Locate the cell with the specified text and output its [x, y] center coordinate. 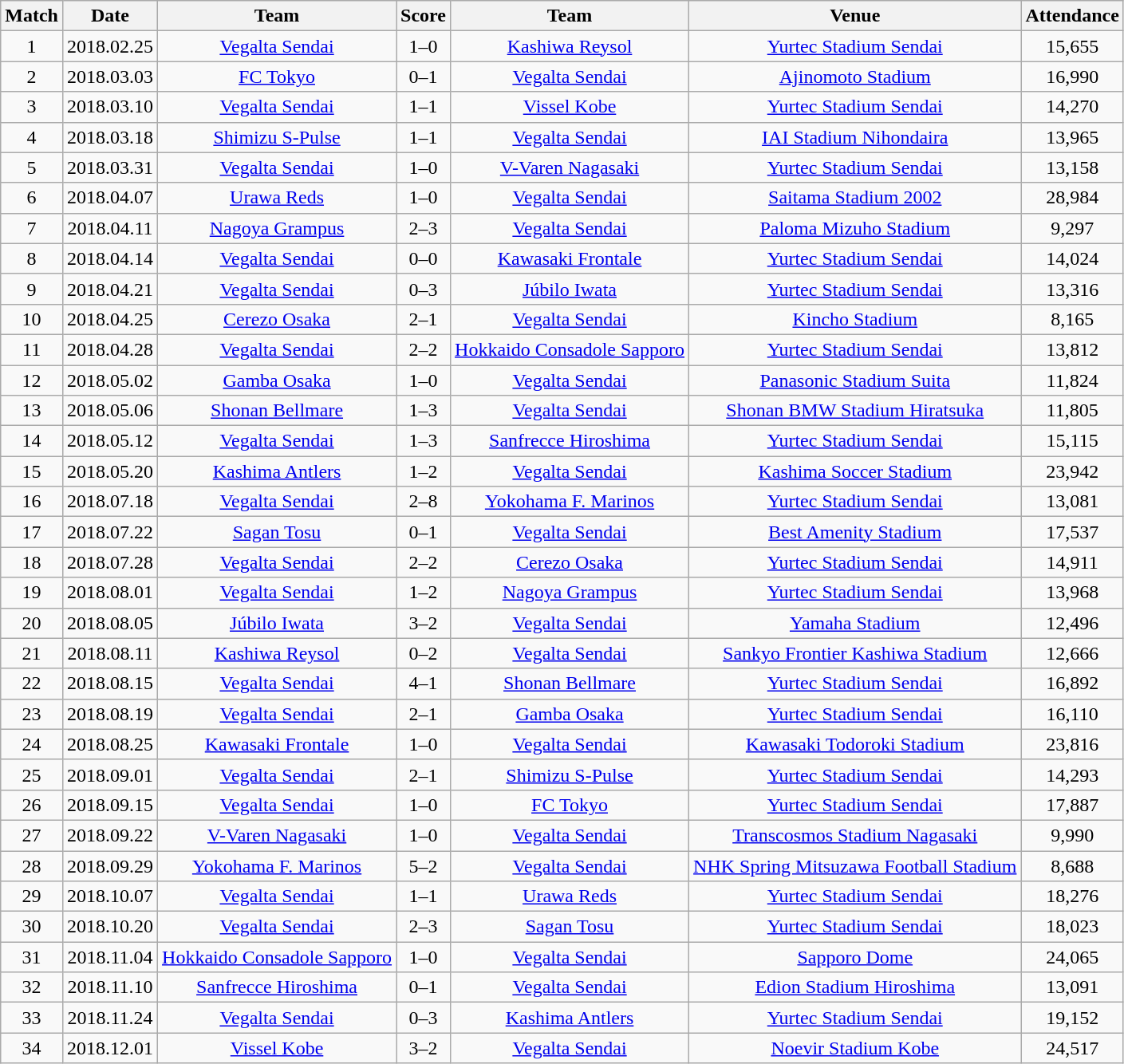
Best Amenity Stadium [855, 532]
Paloma Mizuho Stadium [855, 228]
23 [32, 714]
3 [32, 107]
14,911 [1072, 562]
34 [32, 1048]
13 [32, 411]
Venue [855, 16]
Panasonic Stadium Suita [855, 380]
18 [32, 562]
5–2 [424, 865]
12 [32, 380]
Noevir Stadium Kobe [855, 1048]
14,024 [1072, 258]
Kashima Soccer Stadium [855, 471]
24,517 [1072, 1048]
32 [32, 987]
11,805 [1072, 411]
2018.04.07 [110, 198]
6 [32, 198]
28,984 [1072, 198]
Sankyo Frontier Kashiwa Stadium [855, 653]
Saitama Stadium 2002 [855, 198]
8 [32, 258]
2018.04.25 [110, 319]
15 [32, 471]
30 [32, 927]
Shonan BMW Stadium Hiratsuka [855, 411]
0–2 [424, 653]
17 [32, 532]
2018.08.01 [110, 593]
21 [32, 653]
14 [32, 441]
2018.08.05 [110, 623]
19,152 [1072, 1018]
2018.03.18 [110, 137]
2018.05.12 [110, 441]
13,158 [1072, 167]
2018.09.29 [110, 865]
28 [32, 865]
26 [32, 805]
2018.11.04 [110, 957]
2018.04.28 [110, 349]
2018.08.15 [110, 684]
4–1 [424, 684]
17,537 [1072, 532]
7 [32, 228]
Sapporo Dome [855, 957]
2018.05.06 [110, 411]
13,316 [1072, 289]
Kawasaki Todoroki Stadium [855, 744]
4 [32, 137]
33 [32, 1018]
8,688 [1072, 865]
Yamaha Stadium [855, 623]
2018.09.15 [110, 805]
13,968 [1072, 593]
2018.07.22 [110, 532]
16,990 [1072, 77]
IAI Stadium Nihondaira [855, 137]
29 [32, 897]
Kincho Stadium [855, 319]
2018.05.20 [110, 471]
9,990 [1072, 835]
1 [32, 46]
2018.04.11 [110, 228]
9 [32, 289]
11,824 [1072, 380]
24,065 [1072, 957]
13,965 [1072, 137]
24 [32, 744]
2018.04.14 [110, 258]
2 [32, 77]
31 [32, 957]
Transcosmos Stadium Nagasaki [855, 835]
13,812 [1072, 349]
2018.05.02 [110, 380]
2018.04.21 [110, 289]
2018.03.10 [110, 107]
23,816 [1072, 744]
2018.11.10 [110, 987]
2018.09.01 [110, 774]
15,655 [1072, 46]
17,887 [1072, 805]
22 [32, 684]
15,115 [1072, 441]
9,297 [1072, 228]
2018.08.25 [110, 744]
25 [32, 774]
2018.08.11 [110, 653]
2018.08.19 [110, 714]
2018.03.03 [110, 77]
Score [424, 16]
13,091 [1072, 987]
2018.09.22 [110, 835]
2018.02.25 [110, 46]
2–8 [424, 502]
16,110 [1072, 714]
Date [110, 16]
2018.11.24 [110, 1018]
11 [32, 349]
13,081 [1072, 502]
0–0 [424, 258]
8,165 [1072, 319]
23,942 [1072, 471]
12,496 [1072, 623]
Edion Stadium Hiroshima [855, 987]
NHK Spring Mitsuzawa Football Stadium [855, 865]
20 [32, 623]
2018.12.01 [110, 1048]
16,892 [1072, 684]
14,293 [1072, 774]
14,270 [1072, 107]
Attendance [1072, 16]
19 [32, 593]
12,666 [1072, 653]
18,023 [1072, 927]
16 [32, 502]
10 [32, 319]
2018.07.18 [110, 502]
2018.10.07 [110, 897]
2018.10.20 [110, 927]
2018.03.31 [110, 167]
Ajinomoto Stadium [855, 77]
2018.07.28 [110, 562]
Match [32, 16]
27 [32, 835]
18,276 [1072, 897]
5 [32, 167]
